For the text-containing cell, return its midpoint in [X, Y] coordinate format. 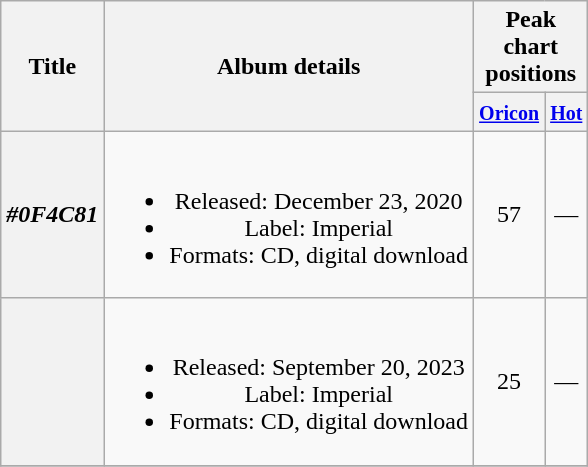
Hot [566, 112]
Oricon [510, 112]
Peak chart positions [531, 47]
#0F4C81 [52, 214]
Title [52, 66]
25 [510, 382]
Released: September 20, 2023Label: ImperialFormats: CD, digital download [289, 382]
Album details [289, 66]
Released: December 23, 2020Label: ImperialFormats: CD, digital download [289, 214]
57 [510, 214]
